Determine the [x, y] coordinate at the center of the cell enclosing the given text.  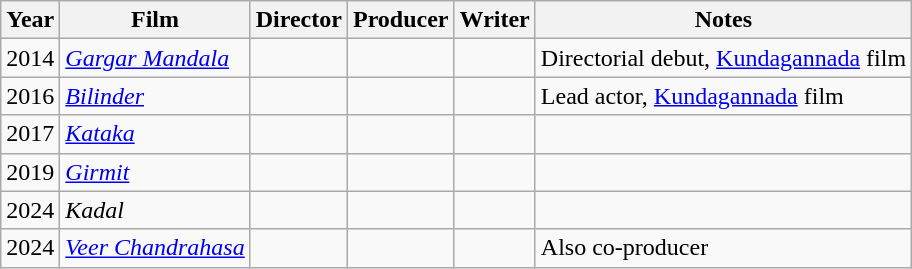
2017 [30, 134]
2019 [30, 172]
Bilinder [155, 96]
Writer [494, 20]
Producer [400, 20]
Kadal [155, 210]
2014 [30, 58]
Director [298, 20]
Girmit [155, 172]
Film [155, 20]
Gargar Mandala [155, 58]
Veer Chandrahasa [155, 248]
Kataka [155, 134]
Also co-producer [723, 248]
Directorial debut, Kundagannada film [723, 58]
Year [30, 20]
Notes [723, 20]
Lead actor, Kundagannada film [723, 96]
2016 [30, 96]
